Return [x, y] of the center of cell containing provided text 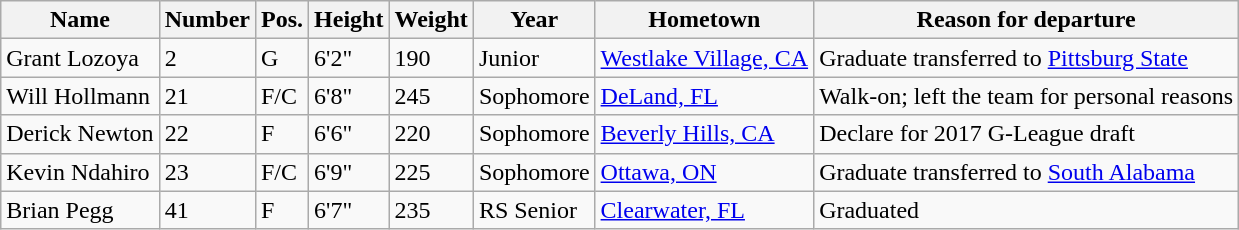
Hometown [704, 20]
Name [80, 20]
Reason for departure [1026, 20]
DeLand, FL [704, 96]
Beverly Hills, CA [704, 134]
Derick Newton [80, 134]
190 [431, 58]
235 [431, 210]
G [282, 58]
Graduated [1026, 210]
Grant Lozoya [80, 58]
Westlake Village, CA [704, 58]
Number [207, 20]
22 [207, 134]
6'6" [349, 134]
Brian Pegg [80, 210]
21 [207, 96]
Graduate transferred to South Alabama [1026, 172]
6'9" [349, 172]
Year [534, 20]
Junior [534, 58]
Weight [431, 20]
Declare for 2017 G-League draft [1026, 134]
23 [207, 172]
Clearwater, FL [704, 210]
Ottawa, ON [704, 172]
2 [207, 58]
220 [431, 134]
RS Senior [534, 210]
Graduate transferred to Pittsburg State [1026, 58]
6'8" [349, 96]
Pos. [282, 20]
41 [207, 210]
6'2" [349, 58]
225 [431, 172]
Height [349, 20]
Kevin Ndahiro [80, 172]
Will Hollmann [80, 96]
245 [431, 96]
Walk-on; left the team for personal reasons [1026, 96]
6'7" [349, 210]
